Find where the given text appears and provide that cell's center as (X, Y) coordinate. 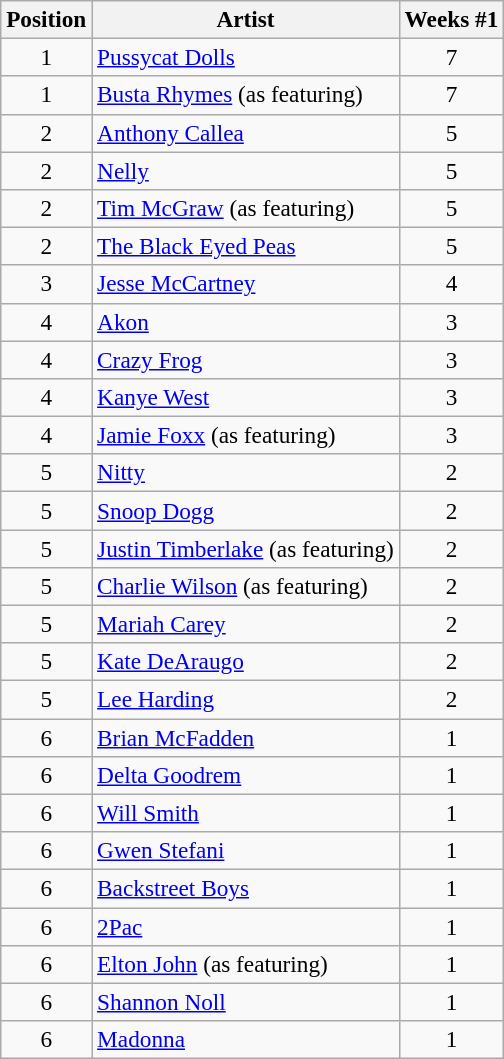
Weeks #1 (452, 19)
Crazy Frog (246, 359)
Delta Goodrem (246, 775)
Busta Rhymes (as featuring) (246, 95)
Artist (246, 19)
Tim McGraw (as featuring) (246, 208)
Anthony Callea (246, 133)
Elton John (as featuring) (246, 964)
Mariah Carey (246, 624)
Will Smith (246, 813)
Gwen Stefani (246, 850)
Jesse McCartney (246, 284)
2Pac (246, 926)
Nelly (246, 170)
Jamie Foxx (as featuring) (246, 435)
Pussycat Dolls (246, 57)
The Black Eyed Peas (246, 246)
Backstreet Boys (246, 888)
Shannon Noll (246, 1002)
Brian McFadden (246, 737)
Justin Timberlake (as featuring) (246, 548)
Madonna (246, 1039)
Kate DeAraugo (246, 662)
Akon (246, 322)
Position (46, 19)
Kanye West (246, 397)
Snoop Dogg (246, 510)
Lee Harding (246, 699)
Nitty (246, 473)
Charlie Wilson (as featuring) (246, 586)
